Scan for the cell matching the given text and deliver its (X, Y) coordinate at center. 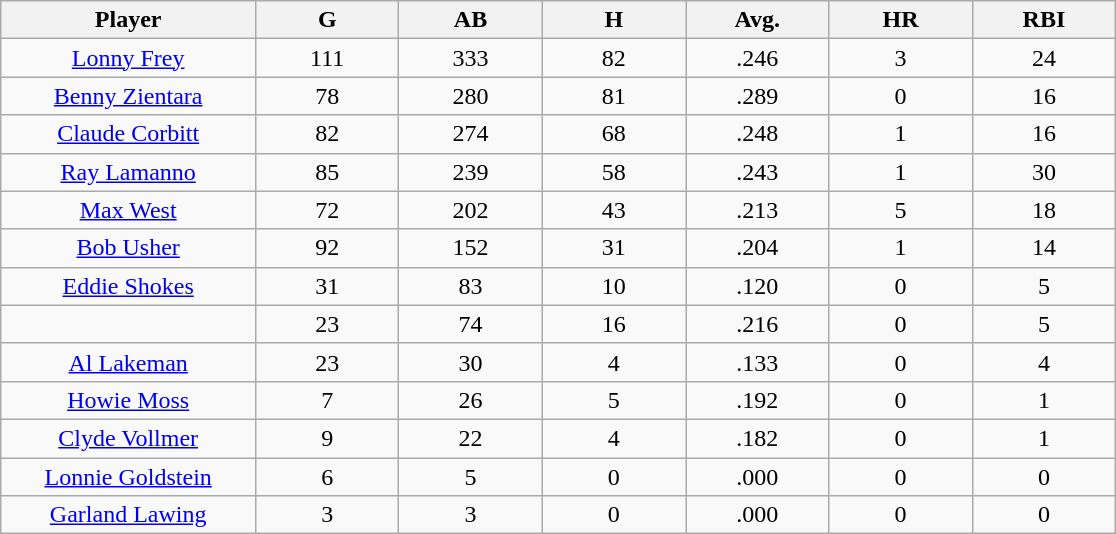
280 (470, 96)
85 (328, 172)
Lonny Frey (128, 58)
.120 (758, 286)
43 (614, 210)
26 (470, 400)
7 (328, 400)
81 (614, 96)
333 (470, 58)
Garland Lawing (128, 515)
.243 (758, 172)
H (614, 20)
24 (1044, 58)
Lonnie Goldstein (128, 477)
14 (1044, 248)
Avg. (758, 20)
202 (470, 210)
274 (470, 134)
Clyde Vollmer (128, 438)
111 (328, 58)
.213 (758, 210)
HR (900, 20)
G (328, 20)
18 (1044, 210)
.289 (758, 96)
.246 (758, 58)
78 (328, 96)
.192 (758, 400)
Howie Moss (128, 400)
Bob Usher (128, 248)
.248 (758, 134)
74 (470, 324)
Benny Zientara (128, 96)
239 (470, 172)
22 (470, 438)
9 (328, 438)
58 (614, 172)
AB (470, 20)
92 (328, 248)
Al Lakeman (128, 362)
.182 (758, 438)
68 (614, 134)
Player (128, 20)
Max West (128, 210)
.133 (758, 362)
152 (470, 248)
83 (470, 286)
.216 (758, 324)
Eddie Shokes (128, 286)
Claude Corbitt (128, 134)
.204 (758, 248)
72 (328, 210)
6 (328, 477)
Ray Lamanno (128, 172)
10 (614, 286)
RBI (1044, 20)
